Detect which cell encompasses the target text, then output its (X, Y) center coordinate. 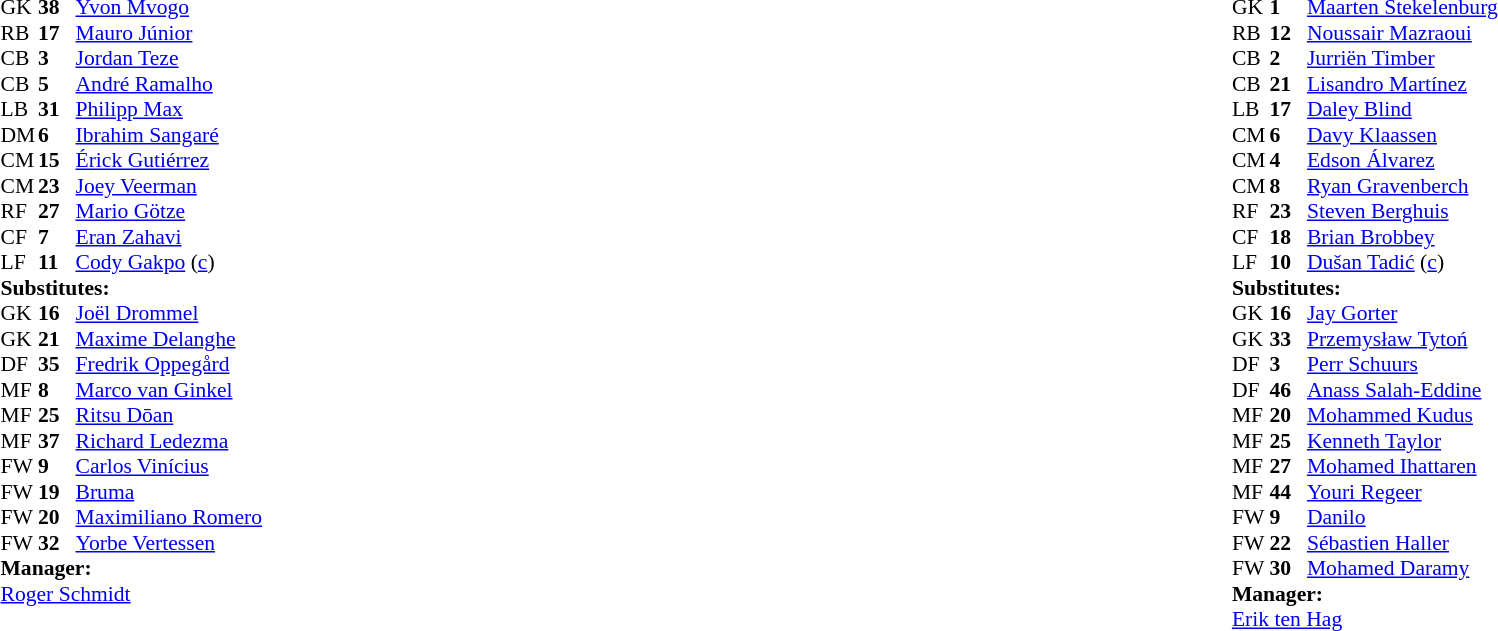
Jurriën Timber (1402, 59)
Dušan Tadić (c) (1402, 263)
Mohamed Daramy (1402, 569)
2 (1288, 59)
Sébastien Haller (1402, 543)
Carlos Vinícius (169, 467)
15 (57, 161)
19 (57, 492)
12 (1288, 33)
Ritsu Dōan (169, 415)
Joël Drommel (169, 313)
Mohammed Kudus (1402, 415)
Anass Salah-Eddine (1402, 390)
11 (57, 263)
Eran Zahavi (169, 237)
46 (1288, 390)
Cody Gakpo (c) (169, 263)
18 (1288, 237)
Danilo (1402, 517)
33 (1288, 339)
32 (57, 543)
André Ramalho (169, 84)
Mohamed Ihattaren (1402, 467)
37 (57, 441)
Joey Veerman (169, 186)
7 (57, 237)
22 (1288, 543)
Marco van Ginkel (169, 390)
Mario Götze (169, 211)
Fredrik Oppegård (169, 365)
Lisandro Martínez (1402, 84)
Youri Regeer (1402, 492)
DM (19, 135)
31 (57, 109)
4 (1288, 161)
Ibrahim Sangaré (169, 135)
Steven Berghuis (1402, 211)
Mauro Júnior (169, 33)
44 (1288, 492)
10 (1288, 263)
Maximiliano Romero (169, 517)
Perr Schuurs (1402, 365)
30 (1288, 569)
Noussair Mazraoui (1402, 33)
Brian Brobbey (1402, 237)
Ryan Gravenberch (1402, 186)
Maxime Delanghe (169, 339)
Jordan Teze (169, 59)
Daley Blind (1402, 109)
Philipp Max (169, 109)
Jay Gorter (1402, 313)
Yorbe Vertessen (169, 543)
Davy Klaassen (1402, 135)
35 (57, 365)
5 (57, 84)
Roger Schmidt (130, 594)
Érick Gutiérrez (169, 161)
Edson Álvarez (1402, 161)
Bruma (169, 492)
Richard Ledezma (169, 441)
Kenneth Taylor (1402, 441)
Przemysław Tytoń (1402, 339)
